Return [x, y] of the center of cell containing provided text 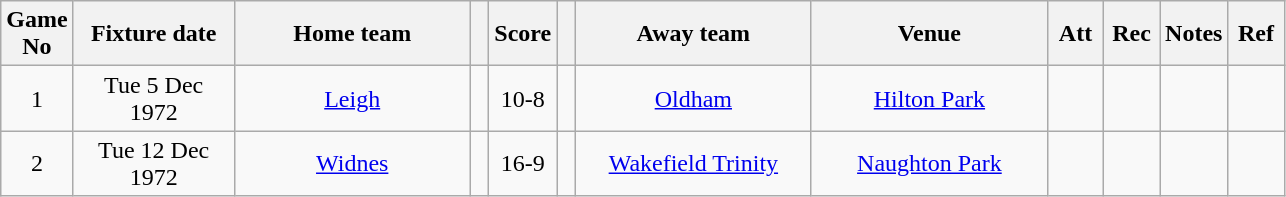
2 [37, 164]
Naughton Park [929, 164]
Away team [693, 34]
Hilton Park [929, 98]
16-9 [523, 164]
Tue 12 Dec 1972 [154, 164]
Fixture date [154, 34]
Rec [1132, 34]
Tue 5 Dec 1972 [154, 98]
Widnes [352, 164]
Score [523, 34]
Game No [37, 34]
Venue [929, 34]
Leigh [352, 98]
Att [1075, 34]
Oldham [693, 98]
1 [37, 98]
10-8 [523, 98]
Ref [1256, 34]
Home team [352, 34]
Notes [1194, 34]
Wakefield Trinity [693, 164]
